Output the [x, y] coordinate of the center of the cell containing the given text.  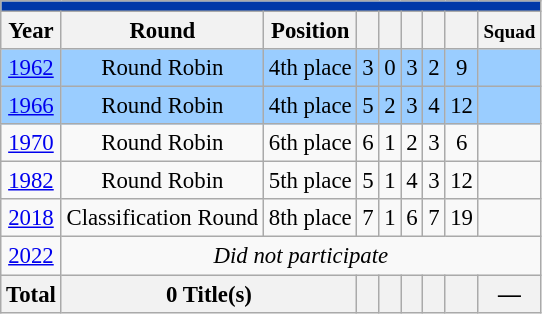
Classification Round [162, 219]
6th place [310, 143]
0 Title(s) [209, 294]
2022 [31, 256]
1962 [31, 68]
Position [310, 31]
1966 [31, 106]
Total [31, 294]
Round [162, 31]
Did not participate [300, 256]
Year [31, 31]
5th place [310, 181]
8th place [310, 219]
9 [462, 68]
1970 [31, 143]
— [509, 294]
19 [462, 219]
Squad [509, 31]
1982 [31, 181]
2018 [31, 219]
0 [390, 68]
